Provide the (X, Y) coordinate of the cell's center where the given text is located.  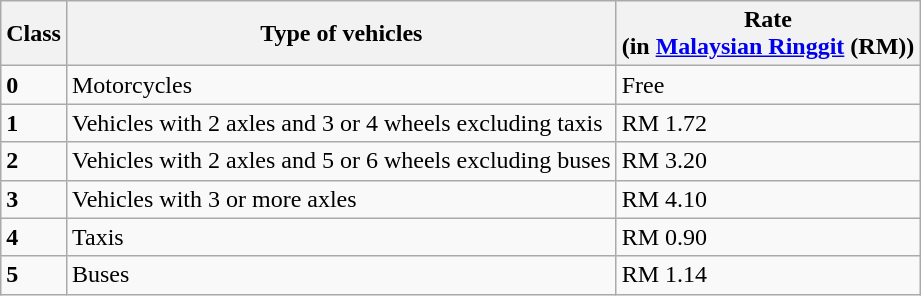
Buses (341, 275)
Rate(in Malaysian Ringgit (RM)) (768, 34)
Vehicles with 3 or more axles (341, 199)
RM 4.10 (768, 199)
Free (768, 85)
RM 1.72 (768, 123)
4 (34, 237)
Class (34, 34)
5 (34, 275)
Type of vehicles (341, 34)
Motorcycles (341, 85)
Vehicles with 2 axles and 3 or 4 wheels excluding taxis (341, 123)
Vehicles with 2 axles and 5 or 6 wheels excluding buses (341, 161)
RM 1.14 (768, 275)
2 (34, 161)
0 (34, 85)
RM 3.20 (768, 161)
RM 0.90 (768, 237)
1 (34, 123)
Taxis (341, 237)
3 (34, 199)
